Locate the cell with the specified text and output its (X, Y) center coordinate. 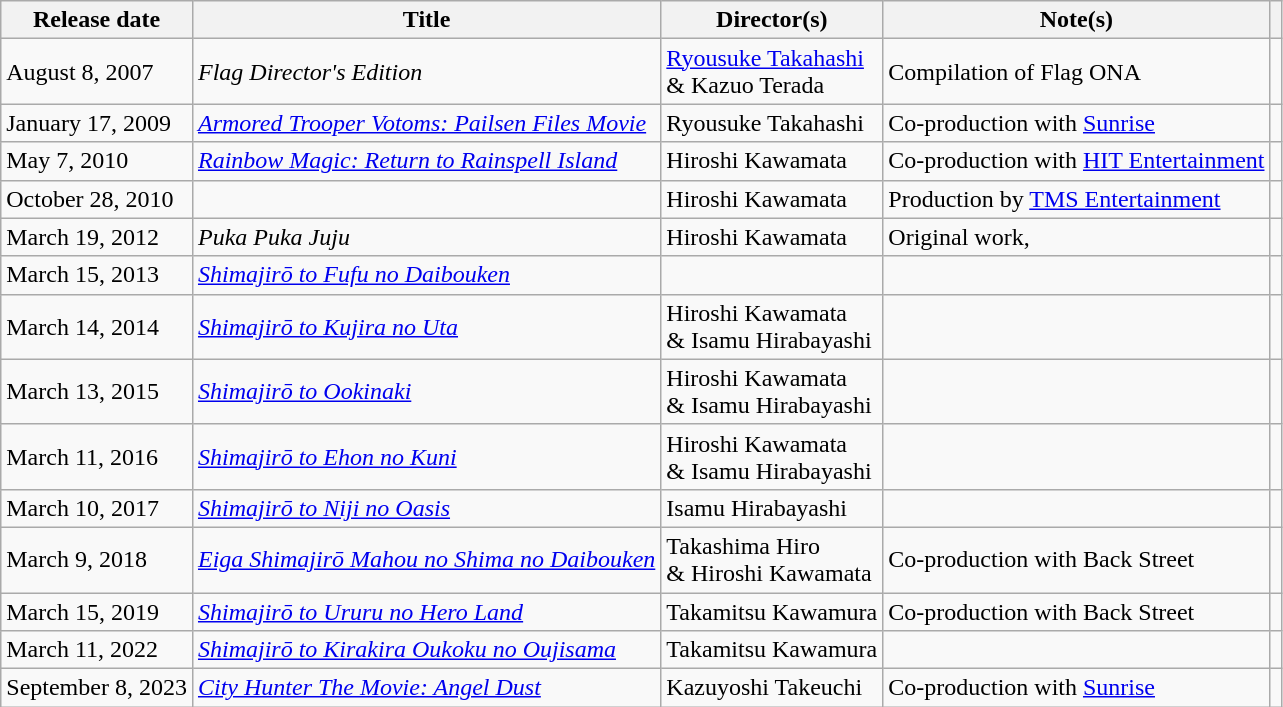
City Hunter The Movie: Angel Dust (426, 688)
September 8, 2023 (97, 688)
March 14, 2014 (97, 326)
Compilation of Flag ONA (1076, 72)
March 15, 2019 (97, 611)
Shimajirō to Fufu no Daibouken (426, 275)
March 9, 2018 (97, 560)
Kazuyoshi Takeuchi (772, 688)
March 11, 2022 (97, 650)
Ryousuke Takahashi& Kazuo Terada (772, 72)
Isamu Hirabayashi (772, 508)
October 28, 2010 (97, 199)
Takashima Hiro& Hiroshi Kawamata (772, 560)
Shimajirō to Ehon no Kuni (426, 456)
Release date (97, 20)
August 8, 2007 (97, 72)
Director(s) (772, 20)
January 17, 2009 (97, 123)
Flag Director's Edition (426, 72)
Co-production with HIT Entertainment (1076, 161)
Shimajirō to Kujira no Uta (426, 326)
Shimajirō to Ookinaki (426, 392)
May 7, 2010 (97, 161)
Shimajirō to Kirakira Oukoku no Oujisama (426, 650)
Shimajirō to Ururu no Hero Land (426, 611)
March 10, 2017 (97, 508)
Original work, (1076, 237)
March 11, 2016 (97, 456)
Note(s) (1076, 20)
Puka Puka Juju (426, 237)
Armored Trooper Votoms: Pailsen Files Movie (426, 123)
Production by TMS Entertainment (1076, 199)
March 15, 2013 (97, 275)
March 19, 2012 (97, 237)
March 13, 2015 (97, 392)
Title (426, 20)
Ryousuke Takahashi (772, 123)
Shimajirō to Niji no Oasis (426, 508)
Rainbow Magic: Return to Rainspell Island (426, 161)
Eiga Shimajirō Mahou no Shima no Daibouken (426, 560)
